Search for the cell housing the specified text and yield its [x, y] center coordinate. 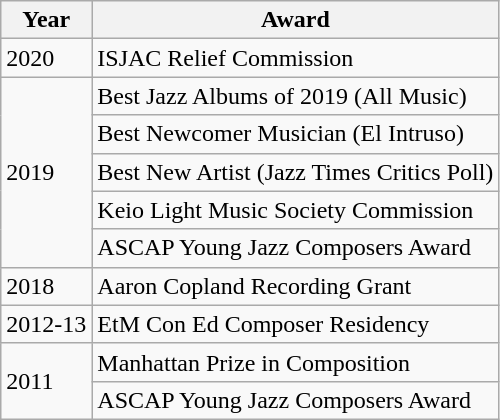
Best Newcomer Musician (El Intruso) [296, 134]
EtM Con Ed Composer Residency [296, 324]
Aaron Copland Recording Grant [296, 286]
Best New Artist (Jazz Times Critics Poll) [296, 172]
Manhattan Prize in Composition [296, 362]
ISJAC Relief Commission [296, 58]
Best Jazz Albums of 2019 (All Music) [296, 96]
Year [46, 20]
2019 [46, 172]
Award [296, 20]
2020 [46, 58]
Keio Light Music Society Commission [296, 210]
2018 [46, 286]
2011 [46, 381]
2012-13 [46, 324]
